Scan for the cell matching the given text and deliver its [x, y] coordinate at center. 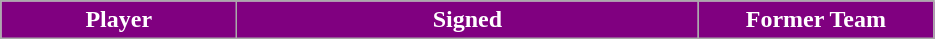
Signed [468, 20]
Former Team [816, 20]
Player [119, 20]
